Output the (x, y) coordinate of the center of the cell containing the given text.  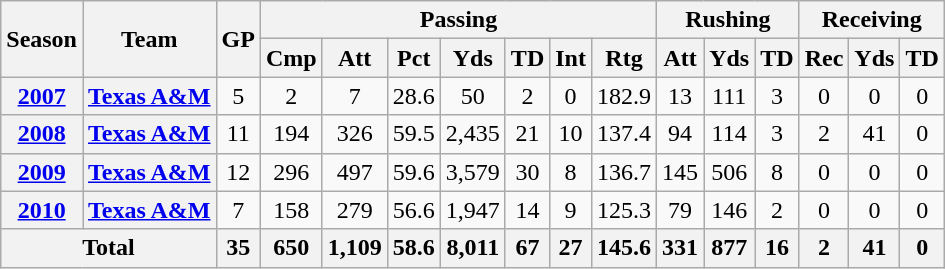
114 (730, 134)
1,109 (354, 248)
2007 (42, 96)
125.3 (624, 210)
Receiving (872, 20)
145.6 (624, 248)
Pct (414, 58)
182.9 (624, 96)
50 (472, 96)
296 (291, 172)
94 (680, 134)
13 (680, 96)
28.6 (414, 96)
8,011 (472, 248)
12 (238, 172)
Int (571, 58)
Season (42, 39)
506 (730, 172)
326 (354, 134)
194 (291, 134)
56.6 (414, 210)
14 (527, 210)
111 (730, 96)
27 (571, 248)
137.4 (624, 134)
Rtg (624, 58)
877 (730, 248)
Team (149, 39)
Total (108, 248)
30 (527, 172)
59.5 (414, 134)
16 (777, 248)
2008 (42, 134)
58.6 (414, 248)
2010 (42, 210)
67 (527, 248)
GP (238, 39)
145 (680, 172)
158 (291, 210)
3,579 (472, 172)
59.6 (414, 172)
10 (571, 134)
Cmp (291, 58)
79 (680, 210)
650 (291, 248)
497 (354, 172)
21 (527, 134)
136.7 (624, 172)
331 (680, 248)
Passing (458, 20)
11 (238, 134)
1,947 (472, 210)
2009 (42, 172)
9 (571, 210)
146 (730, 210)
Rec (824, 58)
2,435 (472, 134)
35 (238, 248)
Rushing (728, 20)
279 (354, 210)
5 (238, 96)
